Detect which cell encompasses the target text, then output its [X, Y] center coordinate. 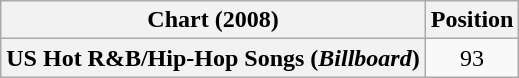
Chart (2008) [213, 20]
93 [472, 58]
US Hot R&B/Hip-Hop Songs (Billboard) [213, 58]
Position [472, 20]
